For the text-containing cell, return its midpoint in (x, y) coordinate format. 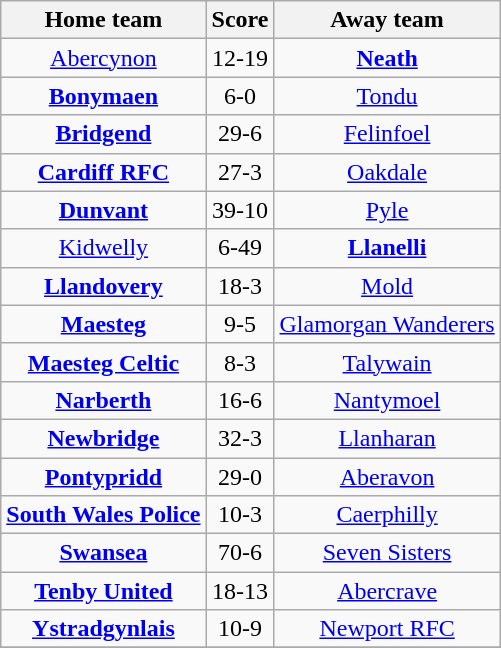
Glamorgan Wanderers (387, 324)
39-10 (240, 210)
Llanharan (387, 438)
Score (240, 20)
Newport RFC (387, 629)
South Wales Police (104, 515)
Maesteg (104, 324)
Felinfoel (387, 134)
8-3 (240, 362)
6-49 (240, 248)
29-0 (240, 477)
10-3 (240, 515)
27-3 (240, 172)
Narberth (104, 400)
Maesteg Celtic (104, 362)
Home team (104, 20)
Pontypridd (104, 477)
Cardiff RFC (104, 172)
Tenby United (104, 591)
Abercrave (387, 591)
Abercynon (104, 58)
10-9 (240, 629)
Kidwelly (104, 248)
16-6 (240, 400)
Llanelli (387, 248)
Nantymoel (387, 400)
Bonymaen (104, 96)
Ystradgynlais (104, 629)
Llandovery (104, 286)
Bridgend (104, 134)
Oakdale (387, 172)
6-0 (240, 96)
Neath (387, 58)
12-19 (240, 58)
Caerphilly (387, 515)
Aberavon (387, 477)
32-3 (240, 438)
Newbridge (104, 438)
29-6 (240, 134)
Seven Sisters (387, 553)
Dunvant (104, 210)
18-3 (240, 286)
Away team (387, 20)
Mold (387, 286)
70-6 (240, 553)
Pyle (387, 210)
18-13 (240, 591)
9-5 (240, 324)
Tondu (387, 96)
Talywain (387, 362)
Swansea (104, 553)
